Output the [x, y] coordinate of the center of the cell containing the given text.  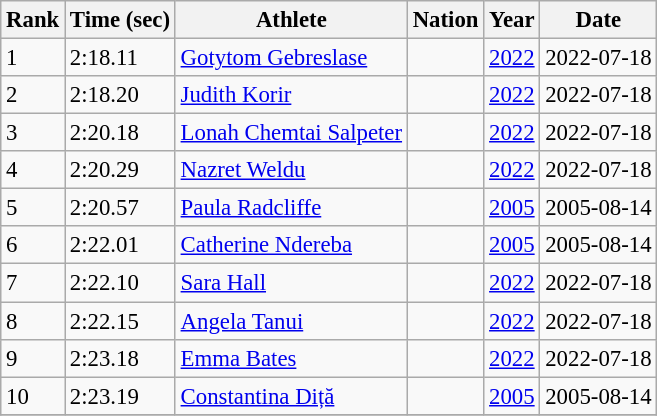
Gotytom Gebreslase [291, 58]
2:20.57 [120, 208]
8 [33, 321]
Date [598, 20]
2:23.19 [120, 396]
Time (sec) [120, 20]
2:20.18 [120, 133]
1 [33, 58]
Paula Radcliffe [291, 208]
2:23.18 [120, 358]
Nazret Weldu [291, 170]
5 [33, 208]
Catherine Ndereba [291, 245]
3 [33, 133]
Emma Bates [291, 358]
9 [33, 358]
Athlete [291, 20]
2:22.10 [120, 283]
4 [33, 170]
7 [33, 283]
Lonah Chemtai Salpeter [291, 133]
2:18.11 [120, 58]
2 [33, 95]
2:22.15 [120, 321]
Constantina Diță [291, 396]
Rank [33, 20]
Judith Korir [291, 95]
2:20.29 [120, 170]
10 [33, 396]
Year [512, 20]
Sara Hall [291, 283]
Angela Tanui [291, 321]
6 [33, 245]
2:18.20 [120, 95]
Nation [445, 20]
2:22.01 [120, 245]
